Return [x, y] of the center of cell containing provided text 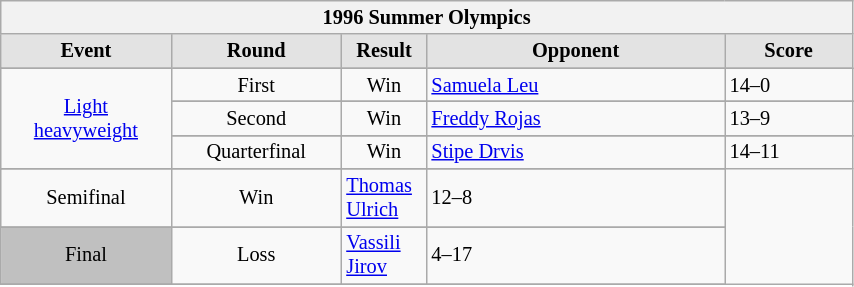
Final [86, 255]
Semifinal [86, 198]
Thomas Ulrich [384, 198]
Result [384, 51]
Opponent [576, 51]
Samuela Leu [576, 85]
First [256, 85]
Lightheavyweight [86, 118]
Event [86, 51]
4–17 [576, 255]
Stipe Drvis [576, 152]
Second [256, 118]
Round [256, 51]
13–9 [789, 118]
Score [789, 51]
1996 Summer Olympics [427, 17]
12–8 [576, 198]
Quarterfinal [256, 152]
Freddy Rojas [576, 118]
14–11 [789, 152]
Loss [256, 255]
14–0 [789, 85]
Vassili Jirov [384, 255]
